Pinpoint the cell where the given text exists, returning its [x, y] midpoint coordinate. 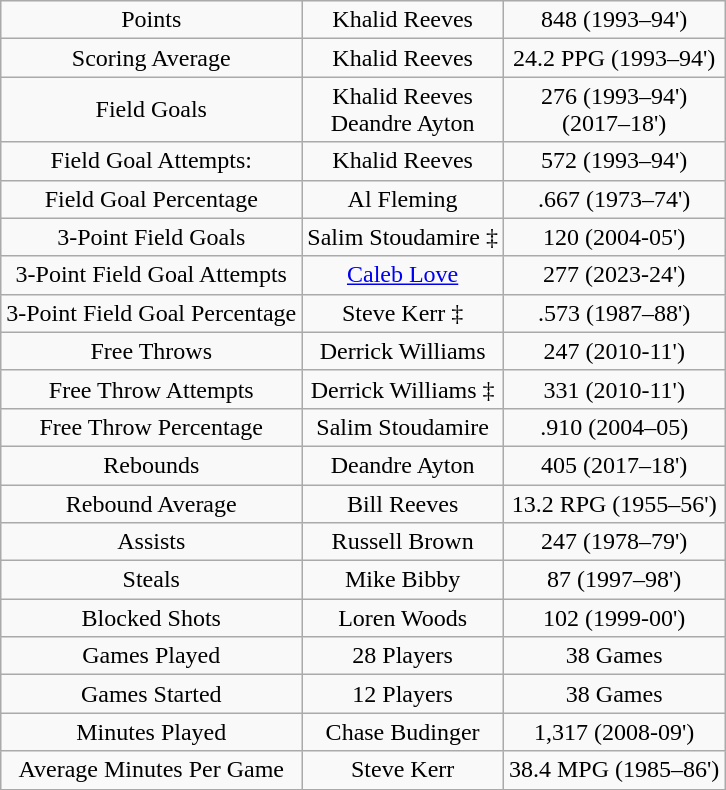
Steals [152, 580]
Salim Stoudamire ‡ [403, 237]
Scoring Average [152, 58]
Deandre Ayton [403, 465]
Steve Kerr ‡ [403, 313]
331 (2010-11') [614, 389]
87 (1997–98') [614, 580]
3-Point Field Goals [152, 237]
13.2 RPG (1955–56') [614, 503]
572 (1993–94') [614, 161]
Field Goals [152, 110]
Assists [152, 542]
Minutes Played [152, 732]
Rebounds [152, 465]
Derrick Williams ‡ [403, 389]
Mike Bibby [403, 580]
Salim Stoudamire [403, 427]
Average Minutes Per Game [152, 770]
405 (2017–18') [614, 465]
Games Played [152, 656]
28 Players [403, 656]
38.4 MPG (1985–86') [614, 770]
3-Point Field Goal Attempts [152, 275]
277 (2023-24') [614, 275]
Games Started [152, 694]
Rebound Average [152, 503]
Free Throws [152, 351]
247 (2010-11') [614, 351]
Caleb Love [403, 275]
Field Goal Percentage [152, 199]
Free Throw Attempts [152, 389]
848 (1993–94') [614, 20]
24.2 PPG (1993–94') [614, 58]
276 (1993–94')(2017–18') [614, 110]
.573 (1987–88') [614, 313]
Points [152, 20]
12 Players [403, 694]
3-Point Field Goal Percentage [152, 313]
Chase Budinger [403, 732]
Loren Woods [403, 618]
Blocked Shots [152, 618]
247 (1978–79') [614, 542]
Al Fleming [403, 199]
102 (1999-00') [614, 618]
Khalid ReevesDeandre Ayton [403, 110]
1,317 (2008-09') [614, 732]
Bill Reeves [403, 503]
Russell Brown [403, 542]
Steve Kerr [403, 770]
Derrick Williams [403, 351]
Field Goal Attempts: [152, 161]
.667 (1973–74') [614, 199]
Free Throw Percentage [152, 427]
120 (2004-05') [614, 237]
.910 (2004–05) [614, 427]
